Output the (X, Y) coordinate of the center of the cell containing the given text.  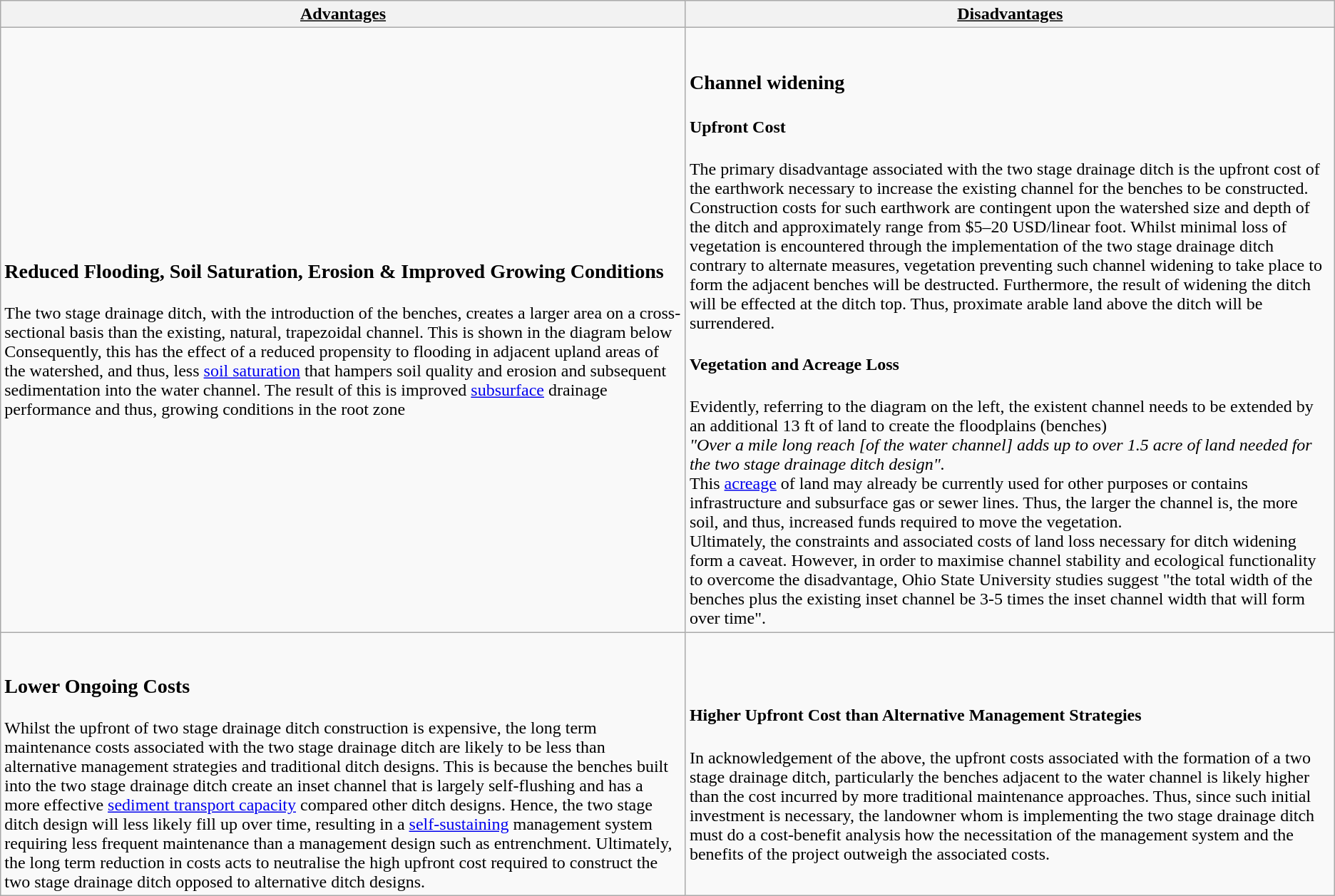
Disadvantages (1010, 14)
Advantages (344, 14)
